Return [x, y] of the center of cell containing provided text 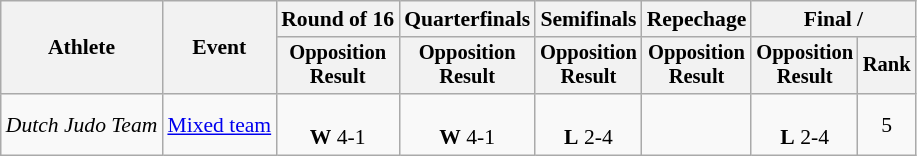
Rank [887, 66]
5 [887, 124]
Event [219, 48]
Dutch Judo Team [82, 124]
Final / [833, 19]
Quarterfinals [467, 19]
Mixed team [219, 124]
Repechage [697, 19]
Athlete [82, 48]
Semifinals [588, 19]
Round of 16 [338, 19]
